Search for the cell housing the specified text and yield its [X, Y] center coordinate. 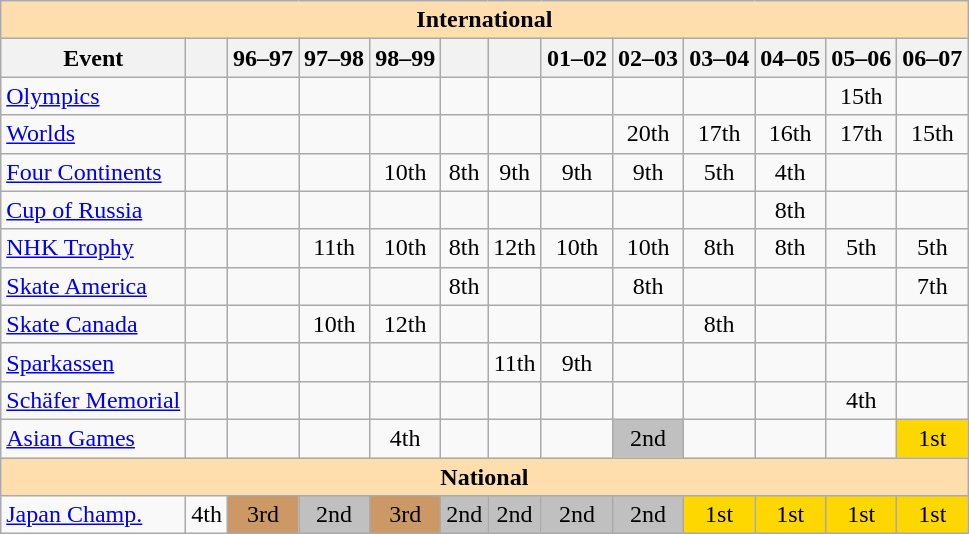
Sparkassen [94, 362]
National [484, 477]
01–02 [576, 58]
Schäfer Memorial [94, 400]
03–04 [720, 58]
06–07 [932, 58]
05–06 [862, 58]
Asian Games [94, 438]
Skate America [94, 286]
Four Continents [94, 172]
16th [790, 134]
NHK Trophy [94, 248]
97–98 [334, 58]
Event [94, 58]
98–99 [406, 58]
Cup of Russia [94, 210]
International [484, 20]
Japan Champ. [94, 515]
02–03 [648, 58]
Skate Canada [94, 324]
Worlds [94, 134]
Olympics [94, 96]
20th [648, 134]
7th [932, 286]
04–05 [790, 58]
96–97 [262, 58]
